Return [x, y] of the center of cell containing provided text 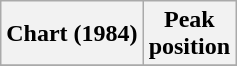
Peakposition [189, 34]
Chart (1984) [72, 34]
